Extract the [x, y] coordinate from the center of the cell holding the provided text.  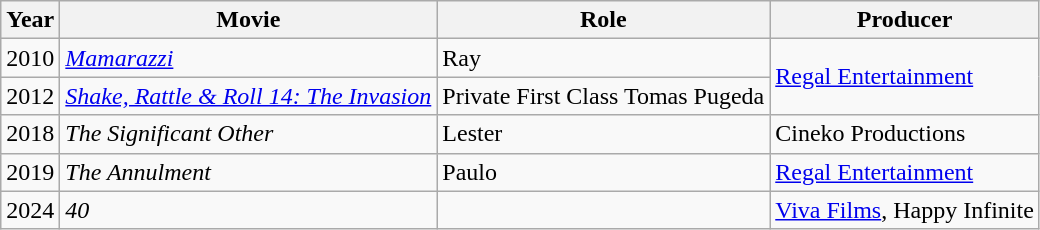
Shake, Rattle & Roll 14: The Invasion [248, 96]
Paulo [604, 172]
Mamarazzi [248, 58]
Lester [604, 134]
2018 [30, 134]
2010 [30, 58]
2024 [30, 210]
Movie [248, 20]
40 [248, 210]
Viva Films, Happy Infinite [905, 210]
Producer [905, 20]
2019 [30, 172]
Private First Class Tomas Pugeda [604, 96]
Cineko Productions [905, 134]
Year [30, 20]
Ray [604, 58]
The Annulment [248, 172]
Role [604, 20]
The Significant Other [248, 134]
2012 [30, 96]
